Extract the [x, y] coordinate from the center of the cell holding the provided text.  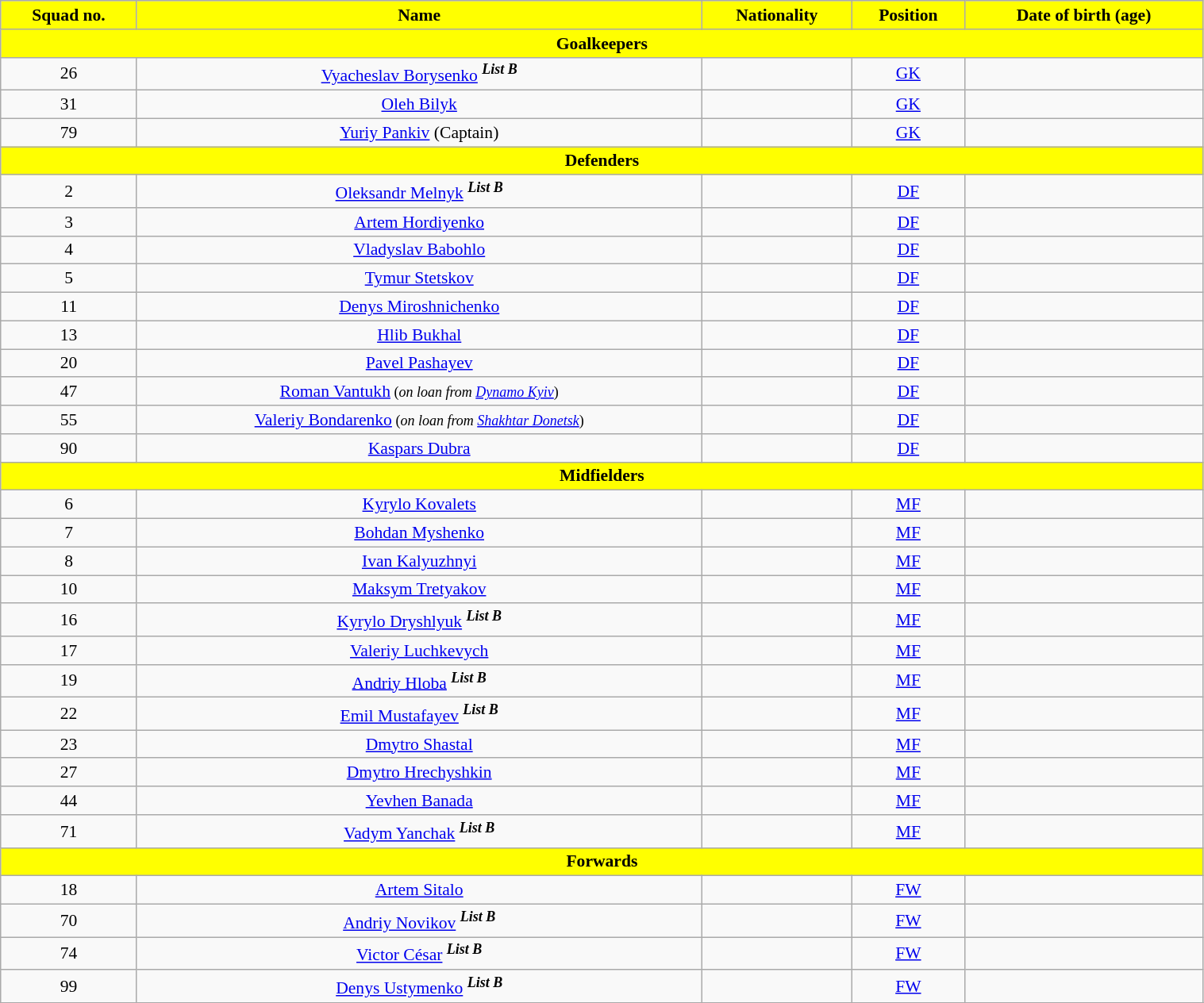
Denys Ustymenko List B [419, 986]
Kyrylo Dryshlyuk List B [419, 621]
90 [69, 448]
Position [908, 15]
Yuriy Pankiv (Captain) [419, 133]
4 [69, 251]
2 [69, 192]
71 [69, 832]
99 [69, 986]
Vyacheslav Borysenko List B [419, 73]
5 [69, 279]
Roman Vantukh (on loan from Dynamo Kyiv) [419, 392]
Date of birth (age) [1084, 15]
Maksym Tretyakov [419, 590]
47 [69, 392]
3 [69, 222]
18 [69, 890]
Victor César List B [419, 954]
Kaspars Dubra [419, 448]
Goalkeepers [602, 44]
Kyrylo Kovalets [419, 505]
Tymur Stetskov [419, 279]
44 [69, 801]
Hlib Bukhal [419, 335]
16 [69, 621]
Nationality [777, 15]
Vladyslav Babohlo [419, 251]
22 [69, 714]
Andriy Novikov List B [419, 920]
Artem Sitalo [419, 890]
Dmytro Hrechyshkin [419, 773]
17 [69, 651]
Oleksandr Melnyk List B [419, 192]
31 [69, 105]
10 [69, 590]
55 [69, 420]
Ivan Kalyuzhnyi [419, 561]
Midfielders [602, 477]
Dmytro Shastal [419, 744]
Valeriy Luchkevych [419, 651]
23 [69, 744]
Vadym Yanchak List B [419, 832]
Emil Mustafayev List B [419, 714]
Squad no. [69, 15]
70 [69, 920]
Denys Miroshnichenko [419, 307]
Bohdan Myshenko [419, 533]
79 [69, 133]
27 [69, 773]
Andriy Hloba List B [419, 681]
19 [69, 681]
7 [69, 533]
13 [69, 335]
6 [69, 505]
74 [69, 954]
8 [69, 561]
Forwards [602, 862]
11 [69, 307]
20 [69, 363]
Defenders [602, 161]
Name [419, 15]
26 [69, 73]
Artem Hordiyenko [419, 222]
Valeriy Bondarenko (on loan from Shakhtar Donetsk) [419, 420]
Yevhen Banada [419, 801]
Oleh Bilyk [419, 105]
Pavel Pashayev [419, 363]
